Return the (X, Y) coordinate for the center point of the cell that contains the specified text.  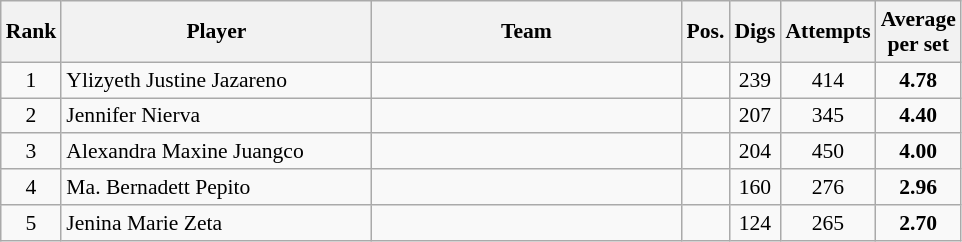
Ylizyeth Justine Jazareno (216, 80)
Attempts (828, 32)
5 (32, 223)
204 (754, 152)
265 (828, 223)
414 (828, 80)
160 (754, 187)
276 (828, 187)
Jenina Marie Zeta (216, 223)
2.96 (918, 187)
Average per set (918, 32)
Jennifer Nierva (216, 116)
2.70 (918, 223)
345 (828, 116)
Ma. Bernadett Pepito (216, 187)
Alexandra Maxine Juangco (216, 152)
Player (216, 32)
4.00 (918, 152)
4.78 (918, 80)
Rank (32, 32)
4.40 (918, 116)
1 (32, 80)
239 (754, 80)
2 (32, 116)
Pos. (706, 32)
450 (828, 152)
207 (754, 116)
4 (32, 187)
Digs (754, 32)
124 (754, 223)
3 (32, 152)
Team (526, 32)
